Capture the cell that displays the provided text and extract its (x, y) central coordinate. 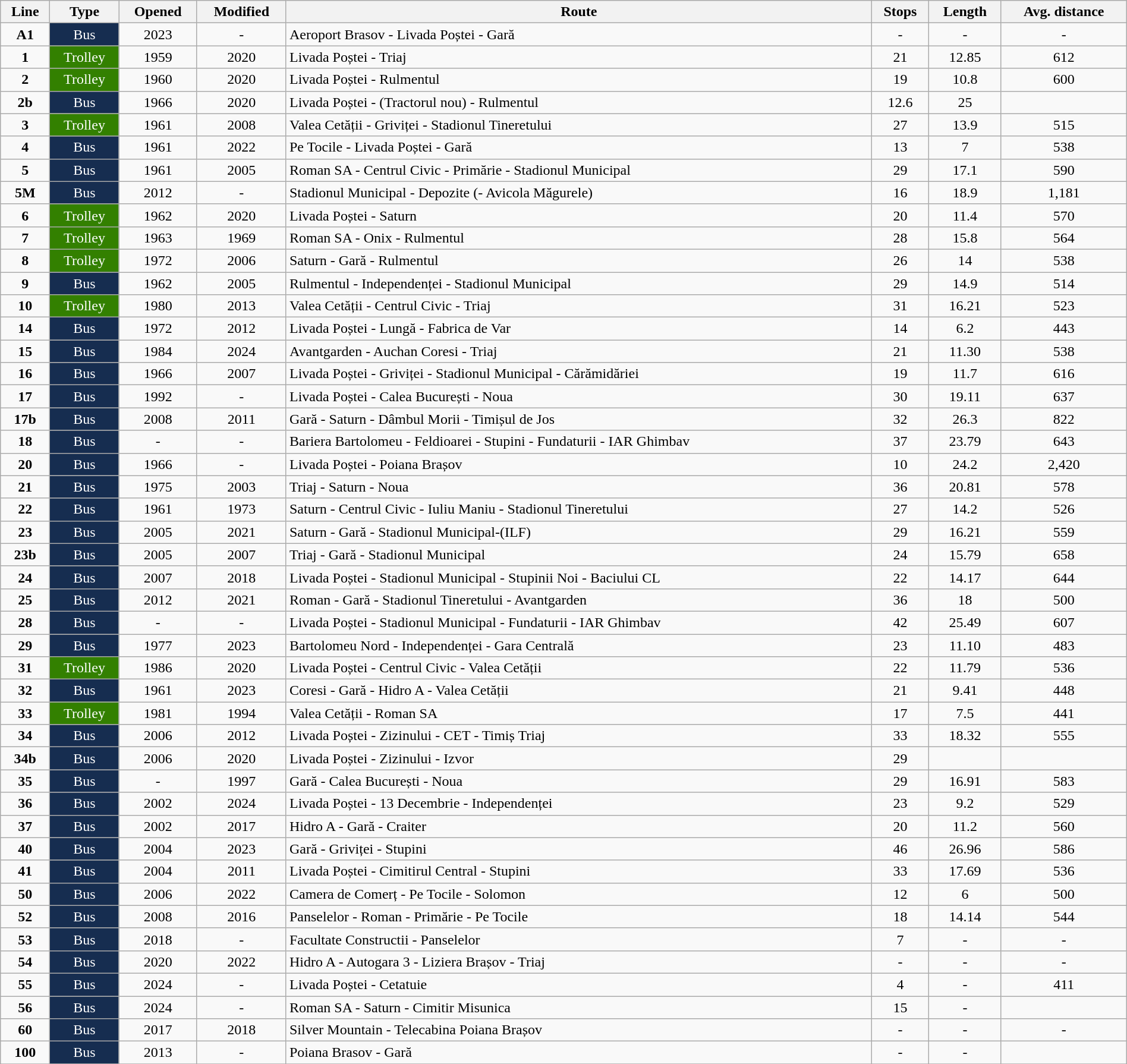
8 (25, 260)
Pe Tocile - Livada Poștei - Gară (579, 147)
544 (1064, 917)
448 (1064, 691)
Gară - Griviței - Stupini (579, 849)
637 (1064, 396)
11.4 (965, 215)
Livada Poștei - Poiana Brașov (579, 464)
2003 (241, 487)
17.69 (965, 871)
40 (25, 849)
570 (1064, 215)
Avantgarden - Auchan Coresi - Triaj (579, 351)
583 (1064, 781)
26.3 (965, 419)
2,420 (1064, 464)
Livada Poștei - Saturn (579, 215)
Hidro A - Gară - Craiter (579, 826)
19.11 (965, 396)
Saturn - Centrul Civic - Iuliu Maniu - Stadionul Tineretului (579, 509)
34b (25, 758)
644 (1064, 577)
Livada Poștei - (Tractorul nou) - Rulmentul (579, 102)
Valea Cetății - Roman SA (579, 713)
612 (1064, 57)
46 (900, 849)
17.1 (965, 170)
1997 (241, 781)
7.5 (965, 713)
Livada Poștei - Centrul Civic - Valea Cetății (579, 668)
Line (25, 12)
Gară - Calea București - Noua (579, 781)
18.32 (965, 736)
555 (1064, 736)
560 (1064, 826)
Coresi - Gară - Hidro A - Valea Cetății (579, 691)
1959 (158, 57)
30 (900, 396)
526 (1064, 509)
Poiana Brasov - Gară (579, 1053)
18.9 (965, 193)
5M (25, 193)
24.2 (965, 464)
1,181 (1064, 193)
Saturn - Gară - Rulmentul (579, 260)
14.9 (965, 284)
Facultate Constructii - Panselelor (579, 939)
822 (1064, 419)
Valea Cetății - Centrul Civic - Triaj (579, 306)
41 (25, 871)
Avg. distance (1064, 12)
23b (25, 555)
100 (25, 1053)
Livada Poștei - Zizinului - CET - Timiș Triaj (579, 736)
Bariera Bartolomeu - Feldioarei - Stupini - Fundaturii - IAR Ghimbav (579, 442)
Livada Poștei - 13 Decembrie - Independenței (579, 804)
14.14 (965, 917)
578 (1064, 487)
13.9 (965, 125)
12.85 (965, 57)
34 (25, 736)
1973 (241, 509)
Livada Poștei - Rulmentul (579, 80)
443 (1064, 329)
25.49 (965, 622)
12 (900, 894)
Gară - Saturn - Dâmbul Morii - Timișul de Jos (579, 419)
3 (25, 125)
1981 (158, 713)
16.91 (965, 781)
15.79 (965, 555)
Opened (158, 12)
1977 (158, 645)
607 (1064, 622)
Route (579, 12)
Livada Poștei - Triaj (579, 57)
11.2 (965, 826)
Livada Poștei - Lungă - Fabrica de Var (579, 329)
13 (900, 147)
26.96 (965, 849)
Livada Poștei - Cetatuie (579, 984)
50 (25, 894)
586 (1064, 849)
42 (900, 622)
Triaj - Saturn - Noua (579, 487)
Livada Poștei - Cimitirul Central - Stupini (579, 871)
411 (1064, 984)
35 (25, 781)
52 (25, 917)
Type (84, 12)
Saturn - Gară - Stadionul Municipal-(ILF) (579, 532)
523 (1064, 306)
60 (25, 1030)
483 (1064, 645)
Bartolomeu Nord - Independenței - Gara Centrală (579, 645)
Length (965, 12)
Roman SA - Centrul Civic - Primărie - Stadionul Municipal (579, 170)
2016 (241, 917)
529 (1064, 804)
Stops (900, 12)
1963 (158, 238)
2 (25, 80)
2b (25, 102)
Roman - Gară - Stadionul Tineretului - Avantgarden (579, 600)
Livada Poștei - Zizinului - Izvor (579, 758)
1 (25, 57)
1992 (158, 396)
14.2 (965, 509)
53 (25, 939)
17b (25, 419)
1980 (158, 306)
1994 (241, 713)
Triaj - Gară - Stadionul Municipal (579, 555)
1984 (158, 351)
Livada Poștei - Griviței - Stadionul Municipal - Cărămidăriei (579, 374)
11.79 (965, 668)
Roman SA - Onix - Rulmentul (579, 238)
26 (900, 260)
Stadionul Municipal - Depozite (- Avicola Măgurele) (579, 193)
20.81 (965, 487)
15.8 (965, 238)
559 (1064, 532)
1969 (241, 238)
658 (1064, 555)
11.30 (965, 351)
1975 (158, 487)
56 (25, 1008)
514 (1064, 284)
A1 (25, 34)
54 (25, 962)
1960 (158, 80)
11.7 (965, 374)
Aeroport Brasov - Livada Poștei - Gară (579, 34)
14.17 (965, 577)
600 (1064, 80)
11.10 (965, 645)
9.41 (965, 691)
10.8 (965, 80)
441 (1064, 713)
616 (1064, 374)
515 (1064, 125)
Valea Cetății - Griviței - Stadionul Tineretului (579, 125)
Hidro A - Autogara 3 - Liziera Brașov - Triaj (579, 962)
590 (1064, 170)
5 (25, 170)
Silver Mountain - Telecabina Poiana Brașov (579, 1030)
Camera de Comerț - Pe Tocile - Solomon (579, 894)
Rulmentul - Independenței - Stadionul Municipal (579, 284)
Panselelor - Roman - Primărie - Pe Tocile (579, 917)
Modified (241, 12)
55 (25, 984)
564 (1064, 238)
Livada Poștei - Calea București - Noua (579, 396)
Livada Poștei - Stadionul Municipal - Stupinii Noi - Baciului CL (579, 577)
12.6 (900, 102)
643 (1064, 442)
9 (25, 284)
Roman SA - Saturn - Cimitir Misunica (579, 1008)
1986 (158, 668)
9.2 (965, 804)
6.2 (965, 329)
Livada Poștei - Stadionul Municipal - Fundaturii - IAR Ghimbav (579, 622)
23.79 (965, 442)
